Search for the cell housing the specified text and yield its [x, y] center coordinate. 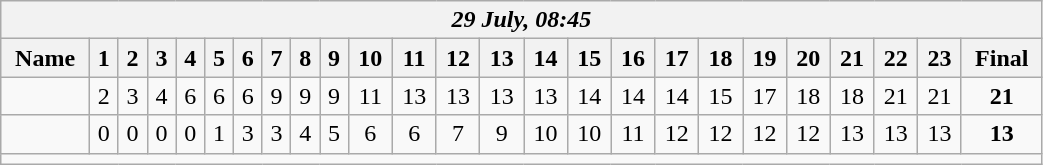
16 [633, 58]
Name [46, 58]
19 [764, 58]
20 [808, 58]
8 [306, 58]
23 [940, 58]
Final [1002, 58]
22 [896, 58]
29 July, 08:45 [522, 20]
